Return the [X, Y] coordinate for the center point of the cell that contains the specified text.  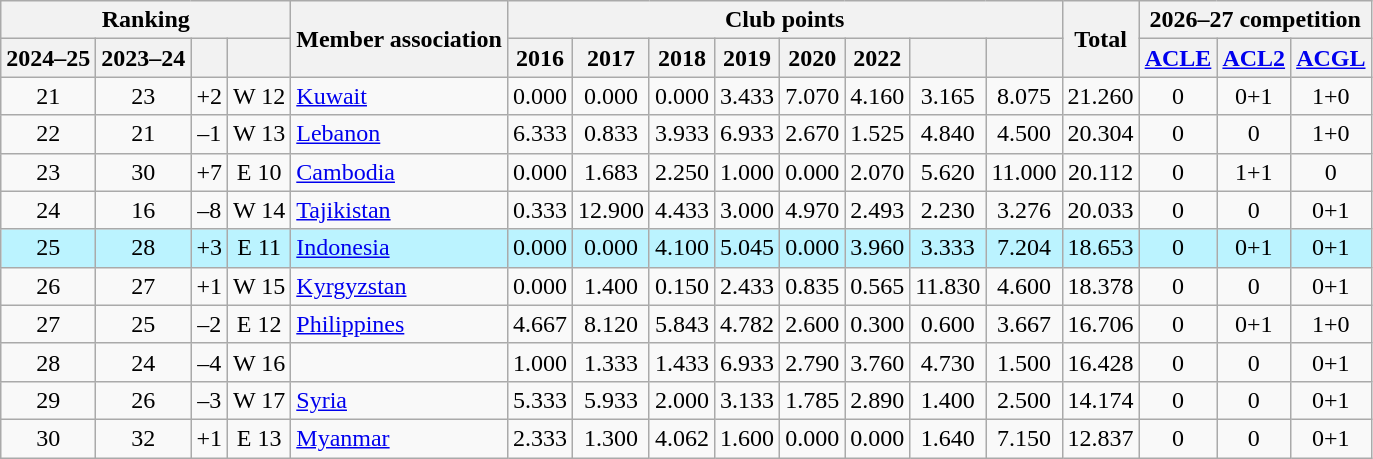
4.730 [948, 362]
2023–24 [144, 58]
0.565 [878, 286]
ACL2 [1254, 58]
8.075 [1024, 96]
–1 [210, 134]
0.600 [948, 324]
32 [144, 438]
4.500 [1024, 134]
E 10 [258, 172]
3.667 [1024, 324]
1.785 [812, 400]
16.706 [1100, 324]
4.840 [948, 134]
2024–25 [48, 58]
2.790 [812, 362]
E 11 [258, 248]
+2 [210, 96]
7.150 [1024, 438]
6.333 [540, 134]
Member association [400, 39]
+7 [210, 172]
Total [1100, 39]
2017 [610, 58]
W 14 [258, 210]
+3 [210, 248]
Lebanon [400, 134]
2.433 [748, 286]
5.843 [682, 324]
16 [144, 210]
11.830 [948, 286]
Kuwait [400, 96]
Ranking [146, 20]
–4 [210, 362]
2.000 [682, 400]
5.045 [748, 248]
20.304 [1100, 134]
12.900 [610, 210]
2.230 [948, 210]
8.120 [610, 324]
4.667 [540, 324]
Philippines [400, 324]
5.620 [948, 172]
2.670 [812, 134]
0.835 [812, 286]
–8 [210, 210]
2026–27 competition [1255, 20]
Tajikistan [400, 210]
E 13 [258, 438]
2.600 [812, 324]
29 [48, 400]
Kyrgyzstan [400, 286]
2022 [878, 58]
Club points [784, 20]
2018 [682, 58]
Cambodia [400, 172]
Myanmar [400, 438]
1.600 [748, 438]
2.500 [1024, 400]
ACLE [1178, 58]
12.837 [1100, 438]
1.333 [610, 362]
4.160 [878, 96]
0.300 [878, 324]
18.378 [1100, 286]
0.333 [540, 210]
3.276 [1024, 210]
21.260 [1100, 96]
E 12 [258, 324]
1.640 [948, 438]
–3 [210, 400]
4.782 [748, 324]
1.300 [610, 438]
2020 [812, 58]
1.433 [682, 362]
18.653 [1100, 248]
3.433 [748, 96]
11.000 [1024, 172]
20.033 [1100, 210]
22 [48, 134]
16.428 [1100, 362]
2.070 [878, 172]
Syria [400, 400]
ACGL [1331, 58]
5.333 [540, 400]
1.500 [1024, 362]
3.760 [878, 362]
2.890 [878, 400]
W 15 [258, 286]
5.933 [610, 400]
3.933 [682, 134]
3.000 [748, 210]
4.600 [1024, 286]
4.970 [812, 210]
2016 [540, 58]
3.133 [748, 400]
3.333 [948, 248]
2.333 [540, 438]
20.112 [1100, 172]
4.062 [682, 438]
1.525 [878, 134]
2.250 [682, 172]
–2 [210, 324]
0.833 [610, 134]
3.960 [878, 248]
W 13 [258, 134]
W 16 [258, 362]
2019 [748, 58]
1.683 [610, 172]
4.433 [682, 210]
Indonesia [400, 248]
0.150 [682, 286]
14.174 [1100, 400]
4.100 [682, 248]
2.493 [878, 210]
W 12 [258, 96]
3.165 [948, 96]
W 17 [258, 400]
7.070 [812, 96]
7.204 [1024, 248]
1+1 [1254, 172]
